Output the (x, y) coordinate of the center of the cell containing the given text.  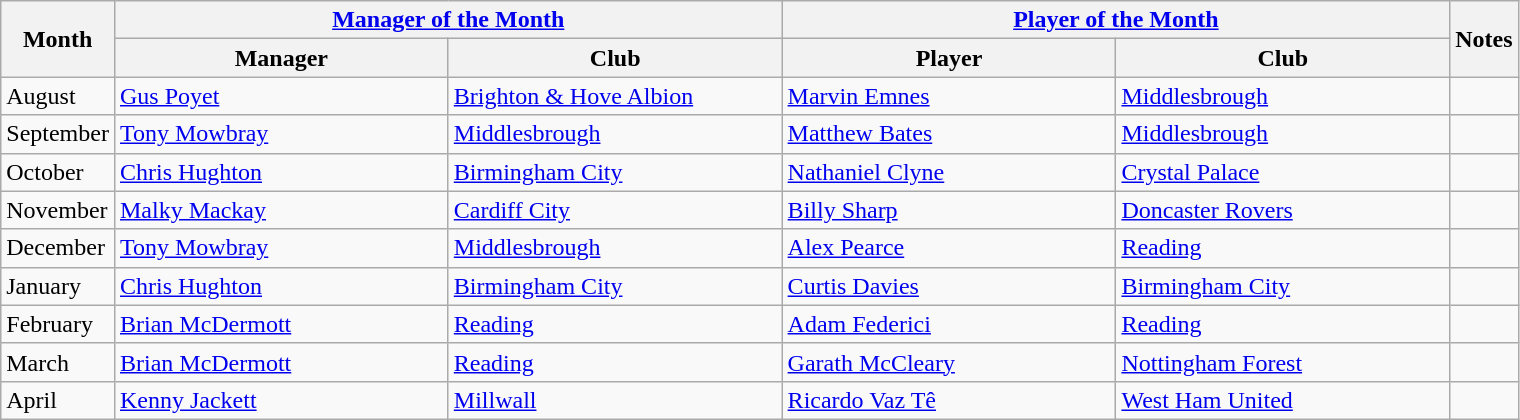
October (58, 172)
November (58, 210)
Month (58, 39)
West Ham United (1283, 400)
Adam Federici (949, 324)
Alex Pearce (949, 248)
December (58, 248)
Malky Mackay (281, 210)
March (58, 362)
Notes (1484, 39)
Billy Sharp (949, 210)
Garath McCleary (949, 362)
September (58, 134)
Nathaniel Clyne (949, 172)
Curtis Davies (949, 286)
February (58, 324)
April (58, 400)
Doncaster Rovers (1283, 210)
Manager of the Month (448, 20)
Brighton & Hove Albion (615, 96)
Cardiff City (615, 210)
Player of the Month (1116, 20)
Ricardo Vaz Tê (949, 400)
Crystal Palace (1283, 172)
Kenny Jackett (281, 400)
August (58, 96)
Nottingham Forest (1283, 362)
Matthew Bates (949, 134)
Manager (281, 58)
Player (949, 58)
Gus Poyet (281, 96)
January (58, 286)
Marvin Emnes (949, 96)
Millwall (615, 400)
